Find where the given text appears and provide that cell's center as [X, Y] coordinate. 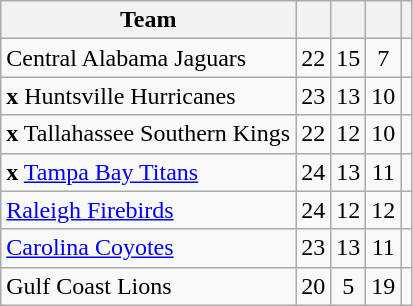
Carolina Coyotes [148, 248]
20 [314, 286]
7 [384, 58]
x Huntsville Hurricanes [148, 96]
Gulf Coast Lions [148, 286]
Central Alabama Jaguars [148, 58]
Raleigh Firebirds [148, 210]
19 [384, 286]
15 [348, 58]
x Tampa Bay Titans [148, 172]
Team [148, 20]
5 [348, 286]
x Tallahassee Southern Kings [148, 134]
